Scan for the cell matching the given text and deliver its (X, Y) coordinate at center. 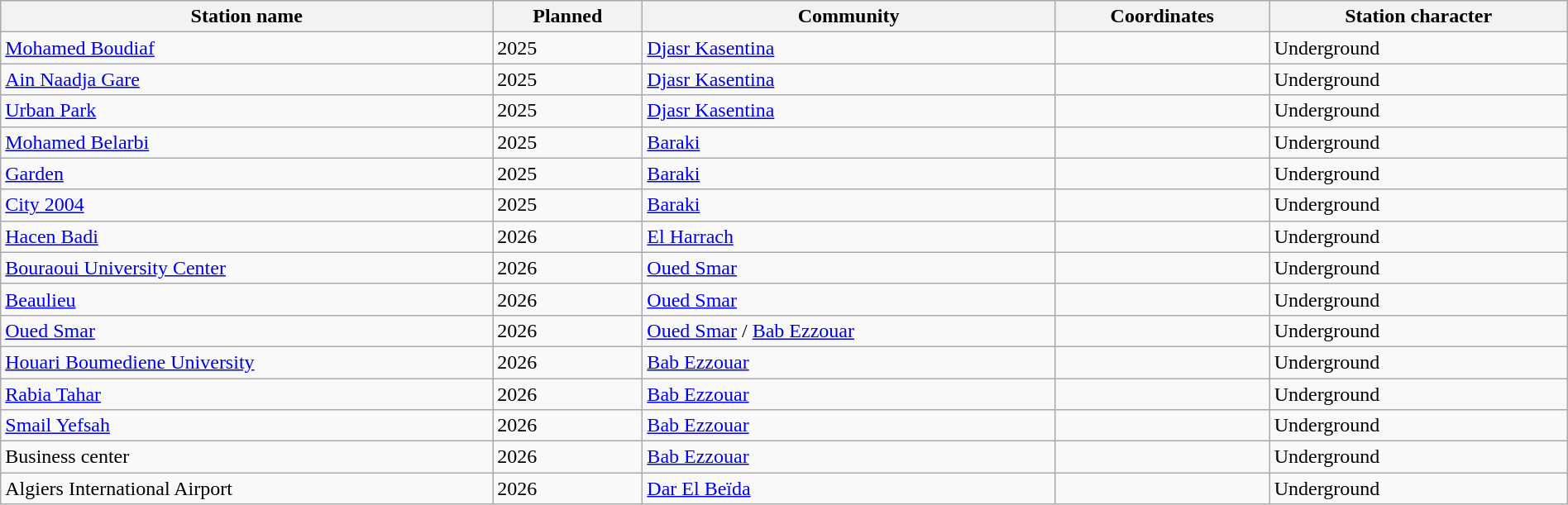
Beaulieu (246, 299)
Dar El Beïda (849, 488)
Garden (246, 174)
Mohamed Boudiaf (246, 48)
Houari Boumediene University (246, 362)
Bouraoui University Center (246, 268)
Planned (567, 17)
Rabia Tahar (246, 394)
El Harrach (849, 236)
Coordinates (1162, 17)
Station name (246, 17)
Urban Park (246, 111)
Oued Smar / Bab Ezzouar (849, 331)
Mohamed Belarbi (246, 142)
Business center (246, 457)
Ain Naadja Gare (246, 79)
Station character (1418, 17)
Hacen Badi (246, 236)
City 2004 (246, 205)
Algiers International Airport (246, 488)
Community (849, 17)
Smail Yefsah (246, 426)
